Search for the cell housing the specified text and yield its (X, Y) center coordinate. 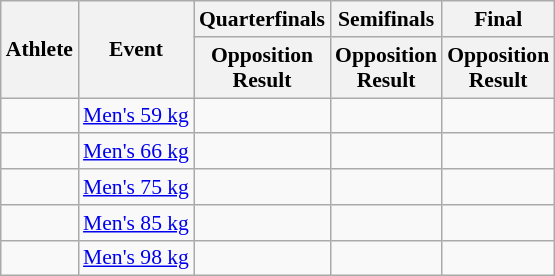
Athlete (40, 50)
Men's 98 kg (136, 258)
Final (498, 19)
Semifinals (386, 19)
Men's 75 kg (136, 187)
Quarterfinals (262, 19)
Men's 66 kg (136, 152)
Men's 85 kg (136, 223)
Event (136, 50)
Men's 59 kg (136, 116)
